Provide the (x, y) coordinate of the cell's center where the given text is located.  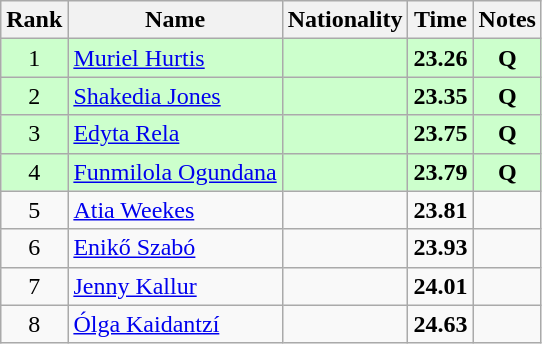
5 (34, 210)
23.26 (440, 58)
4 (34, 172)
Edyta Rela (175, 134)
23.35 (440, 96)
Notes (507, 20)
Name (175, 20)
Nationality (345, 20)
23.75 (440, 134)
24.63 (440, 324)
8 (34, 324)
Muriel Hurtis (175, 58)
7 (34, 286)
Funmilola Ogundana (175, 172)
23.93 (440, 248)
23.79 (440, 172)
Time (440, 20)
1 (34, 58)
3 (34, 134)
Atia Weekes (175, 210)
23.81 (440, 210)
Enikő Szabó (175, 248)
Ólga Kaidantzí (175, 324)
Rank (34, 20)
6 (34, 248)
2 (34, 96)
24.01 (440, 286)
Shakedia Jones (175, 96)
Jenny Kallur (175, 286)
